From the cell containing the given text, extract its center point as (X, Y) coordinate. 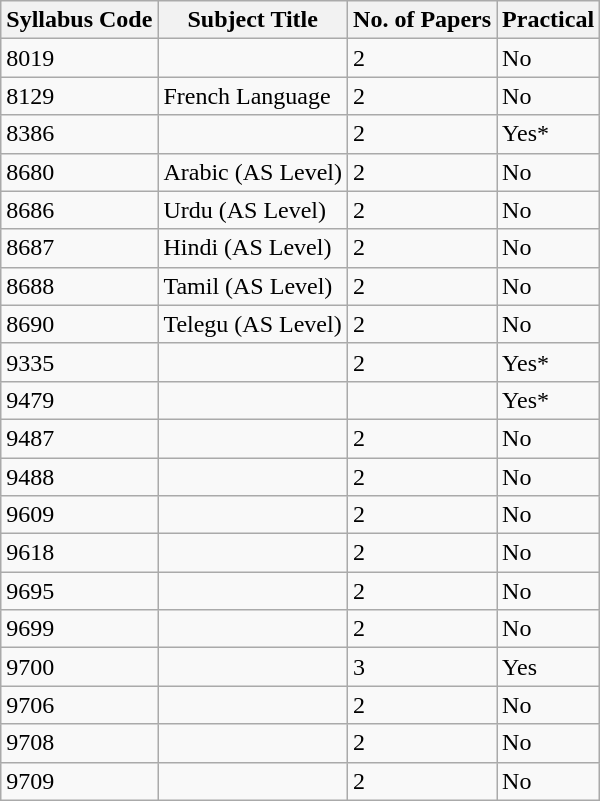
9695 (80, 591)
8687 (80, 248)
9706 (80, 705)
Syllabus Code (80, 20)
8688 (80, 286)
9699 (80, 629)
8019 (80, 58)
8129 (80, 96)
Yes (548, 667)
Practical (548, 20)
Arabic (AS Level) (253, 172)
8386 (80, 134)
Telegu (AS Level) (253, 324)
9335 (80, 362)
8686 (80, 210)
9709 (80, 781)
8680 (80, 172)
French Language (253, 96)
8690 (80, 324)
9488 (80, 477)
Urdu (AS Level) (253, 210)
9609 (80, 515)
3 (422, 667)
9487 (80, 438)
Hindi (AS Level) (253, 248)
9618 (80, 553)
9700 (80, 667)
9479 (80, 400)
Subject Title (253, 20)
Tamil (AS Level) (253, 286)
9708 (80, 743)
No. of Papers (422, 20)
